Extract the [x, y] coordinate from the center of the cell holding the provided text.  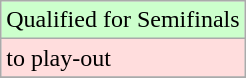
to play-out [123, 58]
Qualified for Semifinals [123, 20]
